For the text-containing cell, return its midpoint in (X, Y) coordinate format. 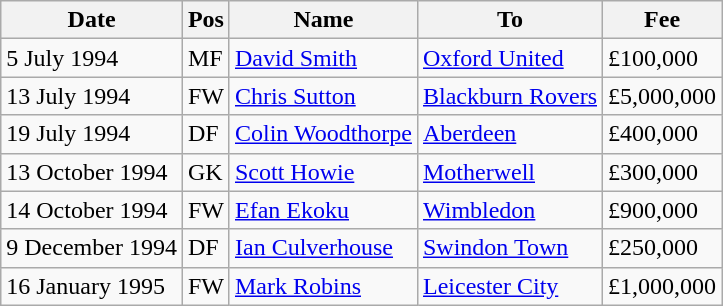
Blackburn Rovers (510, 96)
Motherwell (510, 172)
Date (92, 20)
GK (206, 172)
19 July 1994 (92, 134)
£1,000,000 (662, 286)
MF (206, 58)
Wimbledon (510, 210)
Colin Woodthorpe (323, 134)
16 January 1995 (92, 286)
To (510, 20)
Aberdeen (510, 134)
Leicester City (510, 286)
Scott Howie (323, 172)
Pos (206, 20)
David Smith (323, 58)
13 July 1994 (92, 96)
£900,000 (662, 210)
9 December 1994 (92, 248)
Ian Culverhouse (323, 248)
13 October 1994 (92, 172)
£250,000 (662, 248)
Efan Ekoku (323, 210)
5 July 1994 (92, 58)
£300,000 (662, 172)
Swindon Town (510, 248)
14 October 1994 (92, 210)
Mark Robins (323, 286)
Name (323, 20)
Fee (662, 20)
£100,000 (662, 58)
£5,000,000 (662, 96)
Oxford United (510, 58)
Chris Sutton (323, 96)
£400,000 (662, 134)
